Detect which cell encompasses the target text, then output its [X, Y] center coordinate. 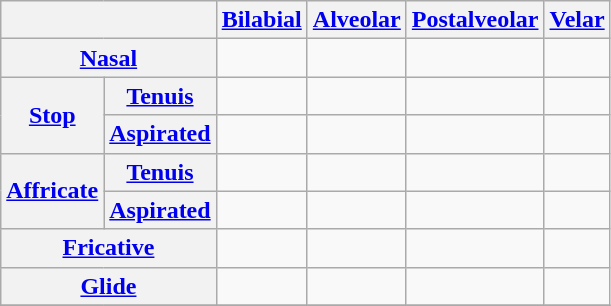
Stop [52, 115]
Glide [108, 286]
Alveolar [356, 20]
Postalveolar [475, 20]
Nasal [108, 58]
Bilabial [262, 20]
Velar [577, 20]
Affricate [52, 191]
Fricative [108, 248]
